Locate the cell with the specified text and output its (x, y) center coordinate. 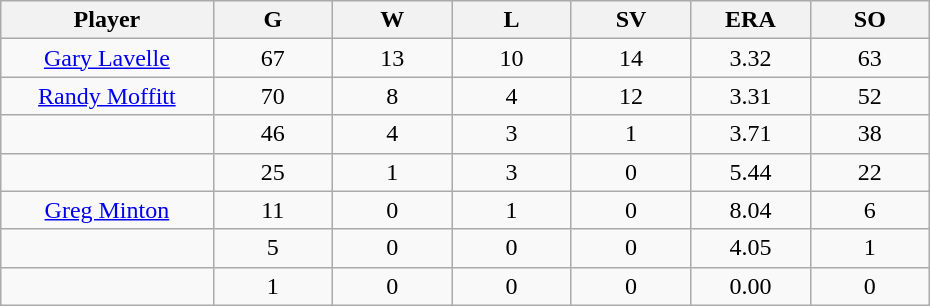
Greg Minton (107, 210)
38 (870, 134)
Player (107, 20)
10 (512, 58)
6 (870, 210)
8 (392, 96)
SV (630, 20)
8.04 (750, 210)
63 (870, 58)
5 (272, 248)
4.05 (750, 248)
0.00 (750, 286)
5.44 (750, 172)
22 (870, 172)
ERA (750, 20)
14 (630, 58)
70 (272, 96)
G (272, 20)
SO (870, 20)
46 (272, 134)
Randy Moffitt (107, 96)
25 (272, 172)
Gary Lavelle (107, 58)
3.71 (750, 134)
67 (272, 58)
3.32 (750, 58)
52 (870, 96)
W (392, 20)
L (512, 20)
3.31 (750, 96)
11 (272, 210)
13 (392, 58)
12 (630, 96)
